Find where the given text appears and provide that cell's center as (x, y) coordinate. 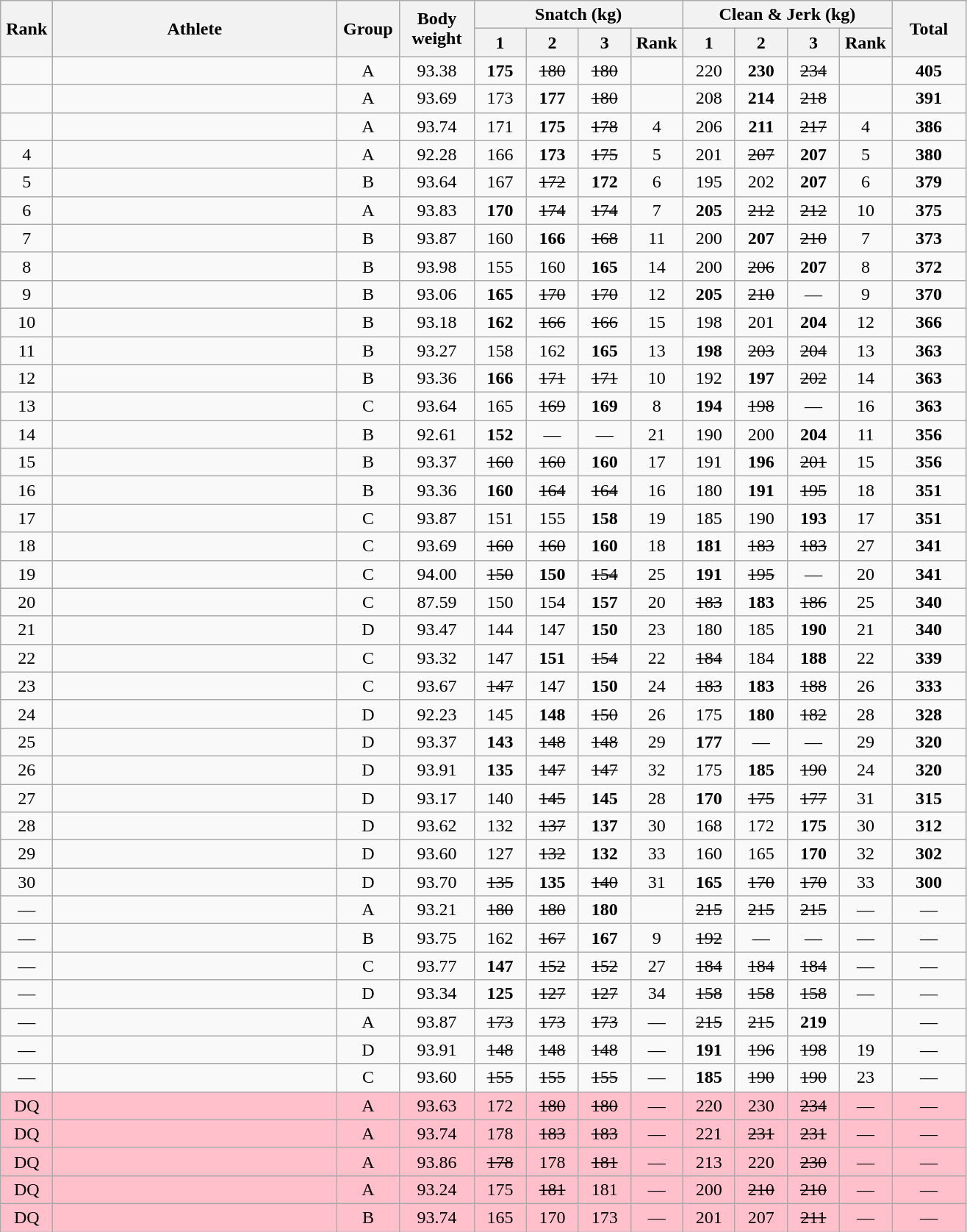
366 (929, 322)
Total (929, 29)
93.47 (436, 630)
Body weight (436, 29)
182 (813, 714)
221 (708, 1133)
217 (813, 126)
94.00 (436, 574)
93.38 (436, 71)
92.23 (436, 714)
93.27 (436, 351)
92.61 (436, 434)
375 (929, 210)
194 (708, 407)
93.18 (436, 322)
93.70 (436, 882)
328 (929, 714)
Athlete (195, 29)
Snatch (kg) (578, 15)
143 (500, 742)
93.34 (436, 994)
186 (813, 602)
92.28 (436, 154)
302 (929, 854)
405 (929, 71)
93.21 (436, 910)
391 (929, 99)
208 (708, 99)
300 (929, 882)
93.32 (436, 658)
93.24 (436, 1189)
379 (929, 182)
312 (929, 826)
93.17 (436, 798)
93.83 (436, 210)
87.59 (436, 602)
93.62 (436, 826)
144 (500, 630)
93.06 (436, 294)
203 (761, 351)
Group (368, 29)
380 (929, 154)
93.77 (436, 966)
193 (813, 518)
315 (929, 798)
339 (929, 658)
373 (929, 238)
93.86 (436, 1161)
218 (813, 99)
93.67 (436, 686)
93.98 (436, 266)
93.63 (436, 1106)
386 (929, 126)
370 (929, 294)
125 (500, 994)
Clean & Jerk (kg) (787, 15)
219 (813, 1022)
213 (708, 1161)
197 (761, 379)
372 (929, 266)
214 (761, 99)
93.75 (436, 938)
333 (929, 686)
34 (657, 994)
157 (604, 602)
